Capture the cell that displays the provided text and extract its [X, Y] central coordinate. 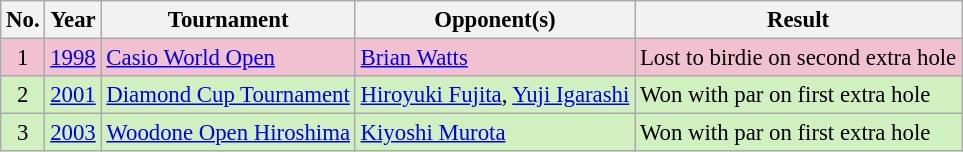
2003 [73, 133]
Brian Watts [494, 58]
Result [798, 20]
Diamond Cup Tournament [228, 95]
Casio World Open [228, 58]
No. [23, 20]
Woodone Open Hiroshima [228, 133]
Opponent(s) [494, 20]
Kiyoshi Murota [494, 133]
1 [23, 58]
Tournament [228, 20]
Lost to birdie on second extra hole [798, 58]
Hiroyuki Fujita, Yuji Igarashi [494, 95]
3 [23, 133]
2 [23, 95]
2001 [73, 95]
1998 [73, 58]
Year [73, 20]
